Extract the [x, y] coordinate from the center of the cell holding the provided text.  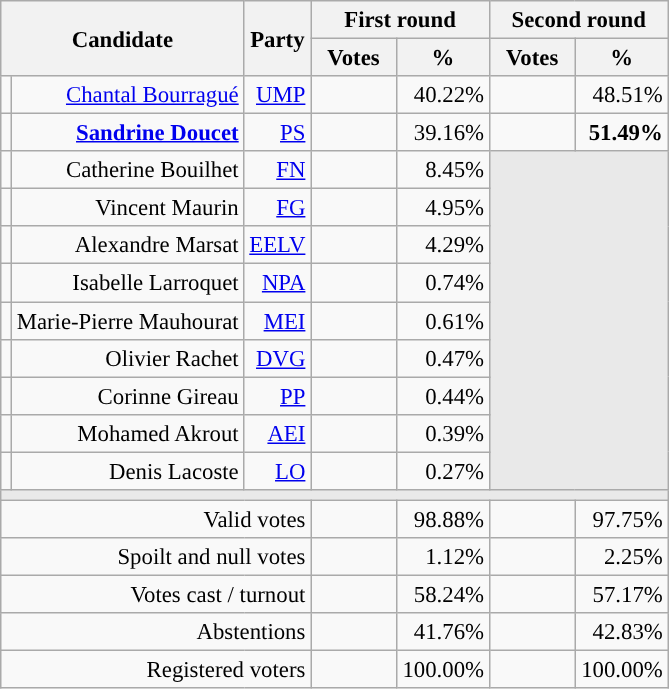
4.29% [442, 245]
4.95% [442, 208]
48.51% [622, 95]
0.27% [442, 471]
0.47% [442, 358]
42.83% [622, 632]
98.88% [442, 519]
Catherine Bouilhet [128, 170]
Votes cast / turnout [156, 594]
51.49% [622, 133]
Alexandre Marsat [128, 245]
Party [278, 38]
97.75% [622, 519]
0.44% [442, 396]
Second round [578, 20]
Registered voters [156, 670]
Olivier Rachet [128, 358]
39.16% [442, 133]
PS [278, 133]
DVG [278, 358]
57.17% [622, 594]
NPA [278, 283]
Vincent Maurin [128, 208]
Marie-Pierre Mauhourat [128, 321]
PP [278, 396]
Chantal Bourragué [128, 95]
2.25% [622, 557]
LO [278, 471]
0.74% [442, 283]
UMP [278, 95]
MEI [278, 321]
40.22% [442, 95]
FG [278, 208]
8.45% [442, 170]
Mohamed Akrout [128, 433]
Abstentions [156, 632]
1.12% [442, 557]
EELV [278, 245]
Denis Lacoste [128, 471]
41.76% [442, 632]
Spoilt and null votes [156, 557]
AEI [278, 433]
Corinne Gireau [128, 396]
First round [400, 20]
Sandrine Doucet [128, 133]
0.61% [442, 321]
Candidate [122, 38]
0.39% [442, 433]
FN [278, 170]
Valid votes [156, 519]
Isabelle Larroquet [128, 283]
58.24% [442, 594]
